Determine the [x, y] coordinate at the center of the cell enclosing the given text.  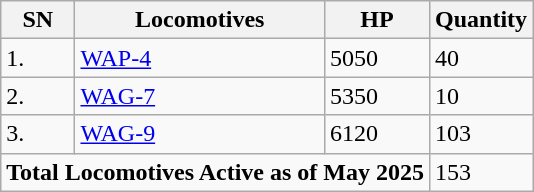
WAP-4 [200, 58]
6120 [378, 134]
10 [482, 96]
Total Locomotives Active as of May 2025 [216, 172]
Quantity [482, 20]
Locomotives [200, 20]
103 [482, 134]
2. [38, 96]
5350 [378, 96]
WAG-7 [200, 96]
SN [38, 20]
153 [482, 172]
1. [38, 58]
3. [38, 134]
40 [482, 58]
5050 [378, 58]
HP [378, 20]
WAG-9 [200, 134]
